Locate the cell with the specified text and output its (X, Y) center coordinate. 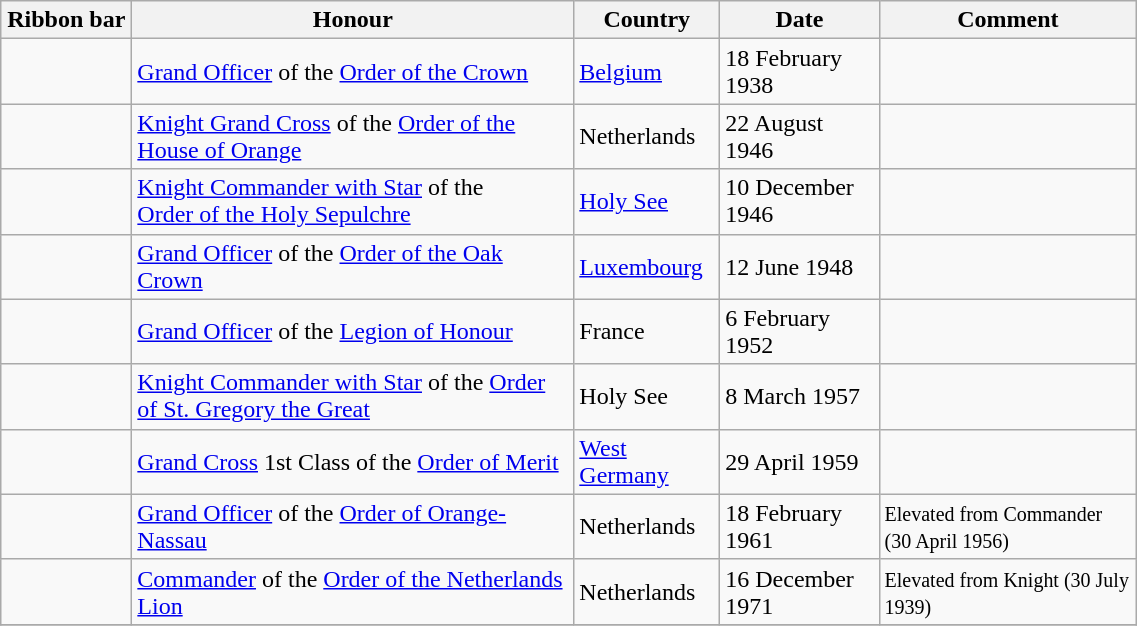
Comment (1008, 20)
Grand Officer of the Order of Orange-Nassau (353, 526)
18 February 1938 (800, 72)
Knight Grand Cross of the Order of the House of Orange (353, 136)
Belgium (647, 72)
Country (647, 20)
12 June 1948 (800, 266)
Knight Commander with Star of the Order of the Holy Sepulchre (353, 202)
Elevated from Commander (30 April 1956) (1008, 526)
Elevated from Knight (30 July 1939) (1008, 592)
29 April 1959 (800, 462)
22 August 1946 (800, 136)
16 December 1971 (800, 592)
Grand Officer of the Legion of Honour (353, 332)
Honour (353, 20)
Grand Cross 1st Class of the Order of Merit (353, 462)
Grand Officer of the Order of the Crown (353, 72)
Commander of the Order of the Netherlands Lion (353, 592)
6 February 1952 (800, 332)
Ribbon bar (66, 20)
France (647, 332)
18 February 1961 (800, 526)
Knight Commander with Star of the Order of St. Gregory the Great (353, 396)
10 December 1946 (800, 202)
8 March 1957 (800, 396)
West Germany (647, 462)
Date (800, 20)
Grand Officer of the Order of the Oak Crown (353, 266)
Luxembourg (647, 266)
